Capture the cell that displays the provided text and extract its (x, y) central coordinate. 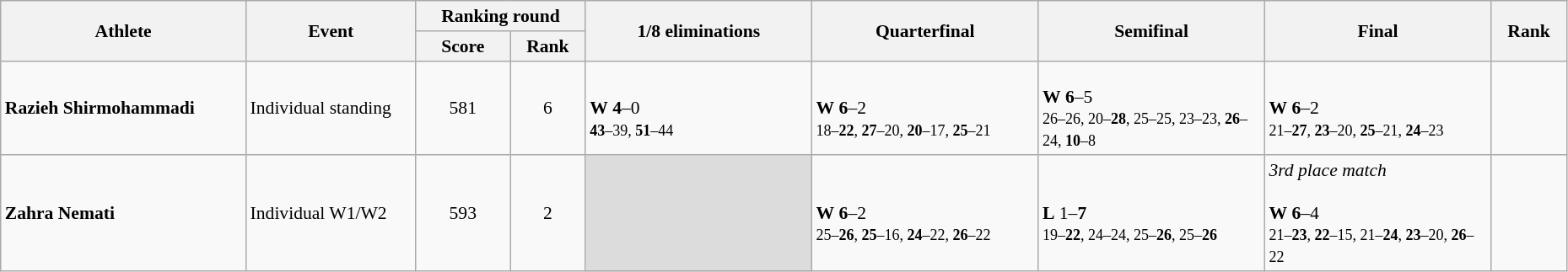
Score (463, 46)
Final (1377, 30)
L 1–719–22, 24–24, 25–26, 25–26 (1151, 214)
W 6–221–27, 23–20, 25–21, 24–23 (1377, 108)
W 6–526–26, 20–28, 25–25, 23–23, 26–24, 10–8 (1151, 108)
593 (463, 214)
Individual W1/W2 (331, 214)
3rd place matchW 6–421–23, 22–15, 21–24, 23–20, 26–22 (1377, 214)
Semifinal (1151, 30)
Razieh Shirmohammadi (123, 108)
Individual standing (331, 108)
Event (331, 30)
2 (548, 214)
W 6–225–26, 25–16, 24–22, 26–22 (925, 214)
6 (548, 108)
1/8 eliminations (698, 30)
Quarterfinal (925, 30)
W 6–218–22, 27–20, 20–17, 25–21 (925, 108)
Ranking round (501, 16)
Zahra Nemati (123, 214)
Athlete (123, 30)
581 (463, 108)
W 4–043–39, 51–44 (698, 108)
